Capture the cell that displays the provided text and extract its (x, y) central coordinate. 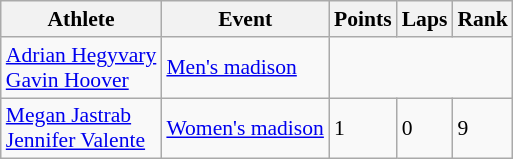
Points (363, 19)
Laps (425, 19)
9 (482, 128)
Athlete (82, 19)
Megan JastrabJennifer Valente (82, 128)
Women's madison (245, 128)
0 (425, 128)
1 (363, 128)
Adrian HegyvaryGavin Hoover (82, 68)
Event (245, 19)
Rank (482, 19)
Men's madison (245, 68)
